Output the (x, y) coordinate of the center of the cell containing the given text.  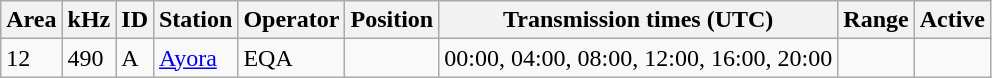
00:00, 04:00, 08:00, 12:00, 16:00, 20:00 (638, 58)
Operator (292, 20)
kHz (89, 20)
A (135, 58)
Station (195, 20)
Ayora (195, 58)
Range (876, 20)
Position (392, 20)
490 (89, 58)
EQA (292, 58)
ID (135, 20)
Area (32, 20)
Transmission times (UTC) (638, 20)
Active (952, 20)
12 (32, 58)
